Output the [X, Y] coordinate of the center of the cell containing the given text.  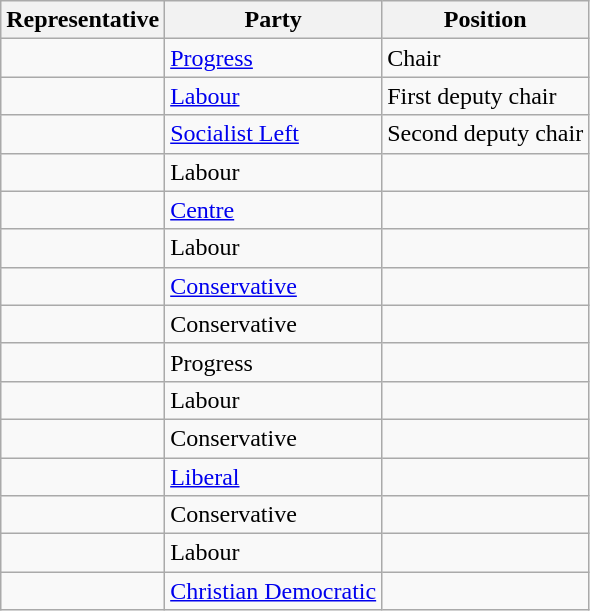
Party [274, 20]
Representative [83, 20]
Liberal [274, 477]
Socialist Left [274, 134]
Christian Democratic [274, 591]
Second deputy chair [486, 134]
Centre [274, 210]
First deputy chair [486, 96]
Chair [486, 58]
Position [486, 20]
